Capture the cell that displays the provided text and extract its (X, Y) central coordinate. 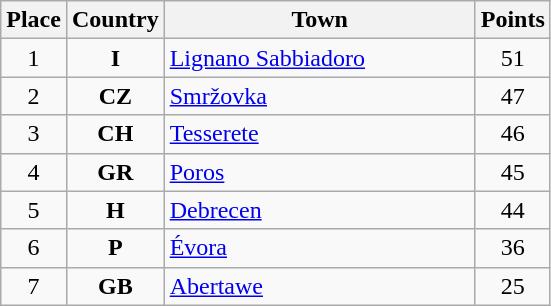
Debrecen (320, 210)
7 (34, 286)
P (115, 248)
Points (512, 20)
Lignano Sabbiadoro (320, 58)
6 (34, 248)
4 (34, 172)
Évora (320, 248)
Poros (320, 172)
36 (512, 248)
Town (320, 20)
47 (512, 96)
Country (115, 20)
GB (115, 286)
Tesserete (320, 134)
2 (34, 96)
CZ (115, 96)
51 (512, 58)
I (115, 58)
46 (512, 134)
1 (34, 58)
25 (512, 286)
Place (34, 20)
3 (34, 134)
GR (115, 172)
CH (115, 134)
Smržovka (320, 96)
5 (34, 210)
Abertawe (320, 286)
H (115, 210)
45 (512, 172)
44 (512, 210)
